Return the (x, y) coordinate for the center point of the cell that contains the specified text.  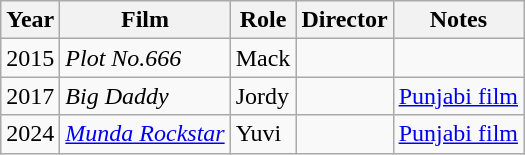
Mack (263, 58)
Director (344, 20)
Jordy (263, 96)
2015 (30, 58)
Film (145, 20)
Munda Rockstar (145, 134)
2017 (30, 96)
Yuvi (263, 134)
Plot No.666 (145, 58)
2024 (30, 134)
Year (30, 20)
Big Daddy (145, 96)
Notes (458, 20)
Role (263, 20)
